Detect which cell encompasses the target text, then output its [X, Y] center coordinate. 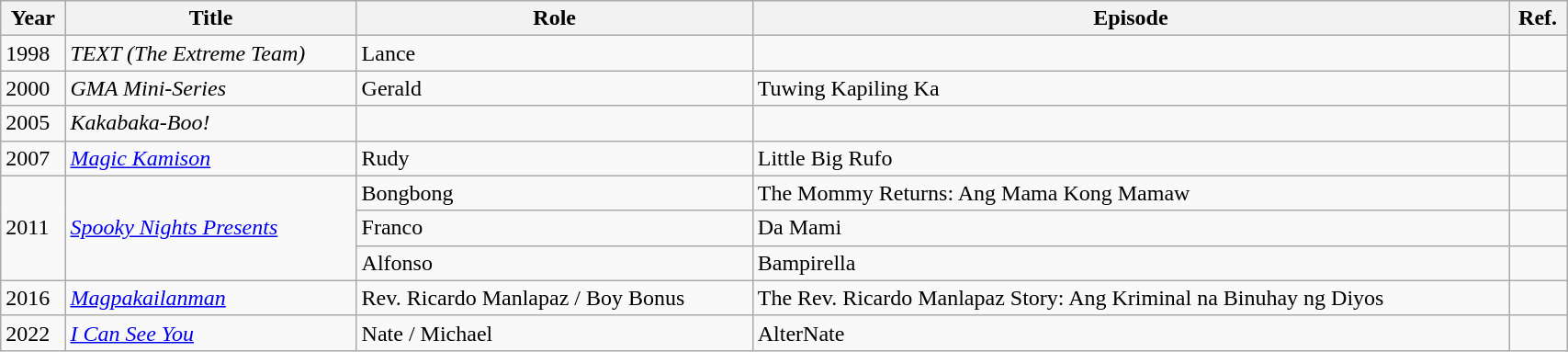
TEXT (The Extreme Team) [211, 53]
Franco [555, 228]
Bampirella [1130, 263]
2000 [33, 88]
Magpakailanman [211, 298]
Tuwing Kapiling Ka [1130, 88]
Ref. [1538, 18]
2005 [33, 123]
Title [211, 18]
Kakabaka-Boo! [211, 123]
I Can See You [211, 333]
GMA Mini-Series [211, 88]
2007 [33, 158]
2011 [33, 228]
Da Mami [1130, 228]
Nate / Michael [555, 333]
1998 [33, 53]
Episode [1130, 18]
The Mommy Returns: Ang Mama Kong Mamaw [1130, 193]
AlterNate [1130, 333]
2016 [33, 298]
The Rev. Ricardo Manlapaz Story: Ang Kriminal na Binuhay ng Diyos [1130, 298]
Little Big Rufo [1130, 158]
Bongbong [555, 193]
Rudy [555, 158]
Lance [555, 53]
2022 [33, 333]
Magic Kamison [211, 158]
Year [33, 18]
Gerald [555, 88]
Alfonso [555, 263]
Spooky Nights Presents [211, 228]
Role [555, 18]
Rev. Ricardo Manlapaz / Boy Bonus [555, 298]
